Pinpoint the cell where the given text exists, returning its [X, Y] midpoint coordinate. 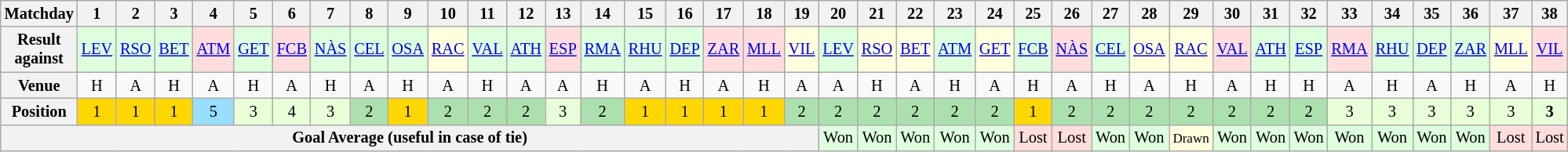
15 [645, 13]
31 [1270, 13]
27 [1110, 13]
Goal Average (useful in case of tie) [410, 138]
38 [1550, 13]
30 [1232, 13]
21 [877, 13]
Drawn [1191, 138]
26 [1071, 13]
37 [1511, 13]
17 [724, 13]
29 [1191, 13]
12 [526, 13]
11 [488, 13]
8 [369, 13]
35 [1431, 13]
25 [1033, 13]
6 [292, 13]
Position [39, 111]
Matchday [39, 13]
28 [1149, 13]
18 [764, 13]
24 [995, 13]
22 [915, 13]
20 [838, 13]
36 [1470, 13]
13 [563, 13]
32 [1309, 13]
19 [802, 13]
9 [407, 13]
Result against [39, 49]
16 [684, 13]
14 [603, 13]
Venue [39, 85]
10 [448, 13]
33 [1349, 13]
7 [330, 13]
23 [954, 13]
34 [1392, 13]
